Detect which cell encompasses the target text, then output its [x, y] center coordinate. 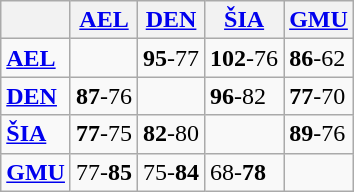
75-84 [172, 172]
95-77 [172, 58]
89-76 [319, 134]
68-78 [244, 172]
102-76 [244, 58]
87-76 [104, 96]
86-62 [319, 58]
82-80 [172, 134]
77-85 [104, 172]
96-82 [244, 96]
77-70 [319, 96]
77-75 [104, 134]
